Pinpoint the cell where the given text exists, returning its (x, y) midpoint coordinate. 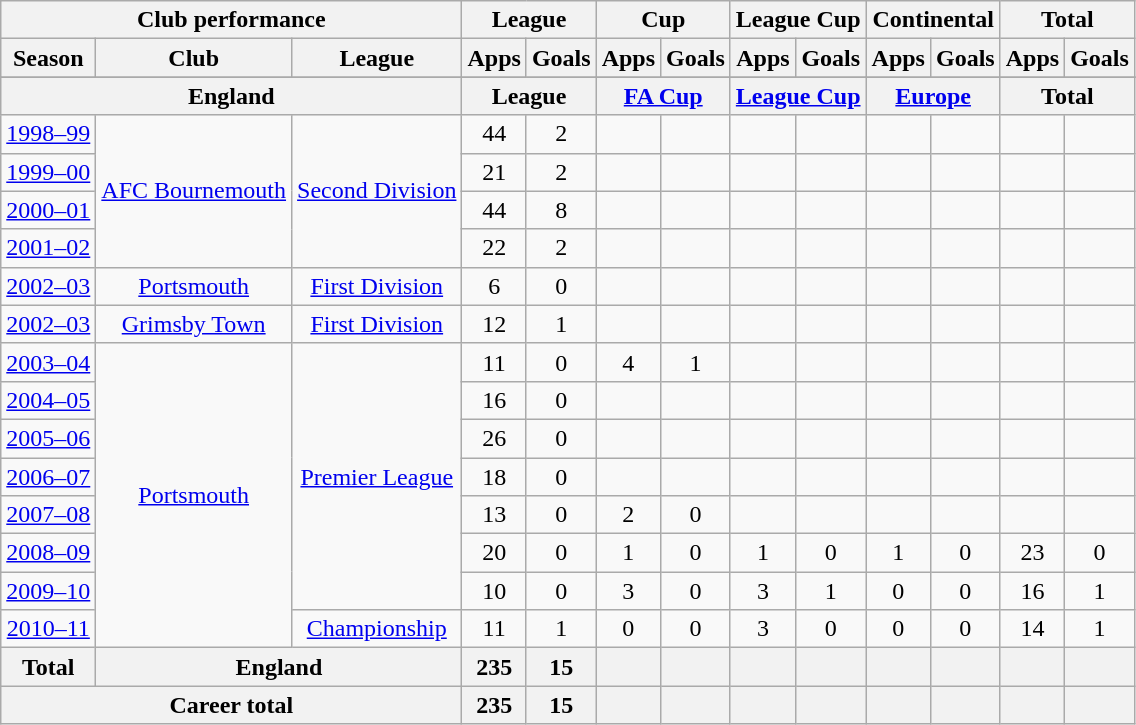
1999–00 (48, 172)
6 (494, 286)
2006–07 (48, 477)
Career total (232, 705)
2009–10 (48, 591)
FA Cup (663, 96)
Season (48, 58)
2005–06 (48, 438)
Europe (933, 96)
2001–02 (48, 248)
26 (494, 438)
Second Division (377, 191)
10 (494, 591)
Championship (377, 629)
Grimsby Town (194, 324)
20 (494, 553)
Continental (933, 20)
2004–05 (48, 400)
1998–99 (48, 134)
2000–01 (48, 210)
8 (561, 210)
2003–04 (48, 362)
2008–09 (48, 553)
18 (494, 477)
22 (494, 248)
14 (1032, 629)
2010–11 (48, 629)
Club performance (232, 20)
Cup (663, 20)
21 (494, 172)
AFC Bournemouth (194, 191)
23 (1032, 553)
Club (194, 58)
2007–08 (48, 515)
4 (628, 362)
Premier League (377, 476)
13 (494, 515)
12 (494, 324)
